Pinpoint the cell where the given text exists, returning its [x, y] midpoint coordinate. 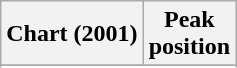
Chart (2001) [72, 34]
Peak position [189, 34]
